Determine the [x, y] coordinate at the center of the cell enclosing the given text.  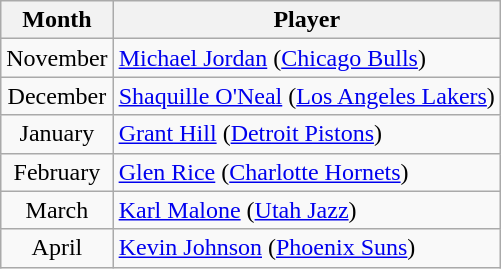
November [57, 58]
Month [57, 20]
Player [306, 20]
Kevin Johnson (Phoenix Suns) [306, 248]
February [57, 172]
Glen Rice (Charlotte Hornets) [306, 172]
April [57, 248]
Michael Jordan (Chicago Bulls) [306, 58]
Shaquille O'Neal (Los Angeles Lakers) [306, 96]
Grant Hill (Detroit Pistons) [306, 134]
January [57, 134]
March [57, 210]
Karl Malone (Utah Jazz) [306, 210]
December [57, 96]
